Provide the [x, y] coordinate of the cell's center where the given text is located.  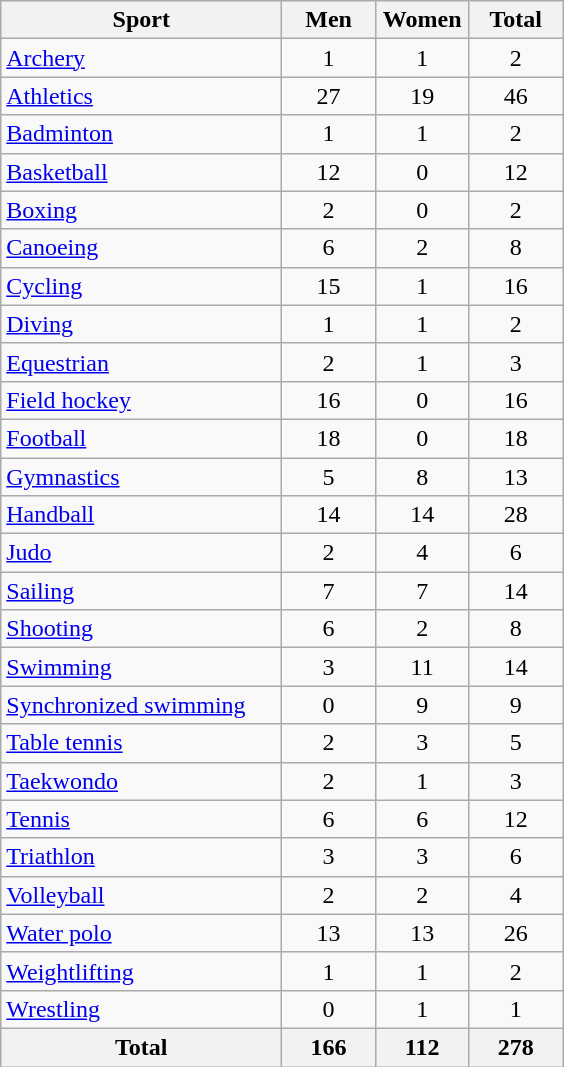
278 [516, 1047]
28 [516, 515]
Shooting [142, 629]
Taekwondo [142, 781]
Diving [142, 324]
Table tennis [142, 743]
Football [142, 438]
Synchronized swimming [142, 705]
Field hockey [142, 400]
Basketball [142, 172]
19 [422, 96]
26 [516, 933]
Badminton [142, 134]
Judo [142, 553]
Handball [142, 515]
27 [329, 96]
166 [329, 1047]
Archery [142, 58]
Water polo [142, 933]
Gymnastics [142, 477]
Canoeing [142, 248]
Athletics [142, 96]
Triathlon [142, 857]
Women [422, 20]
Volleyball [142, 895]
46 [516, 96]
Weightlifting [142, 971]
Sailing [142, 591]
11 [422, 667]
Men [329, 20]
Boxing [142, 210]
Sport [142, 20]
Wrestling [142, 1009]
Equestrian [142, 362]
Cycling [142, 286]
Tennis [142, 819]
112 [422, 1047]
15 [329, 286]
Swimming [142, 667]
